From the cell containing the given text, extract its center point as (x, y) coordinate. 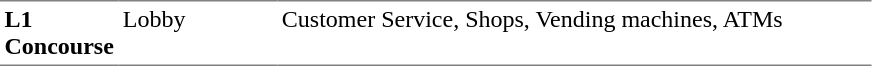
L1Concourse (59, 33)
Customer Service, Shops, Vending machines, ATMs (574, 33)
Lobby (198, 33)
